Return (X, Y) of the center of cell containing provided text 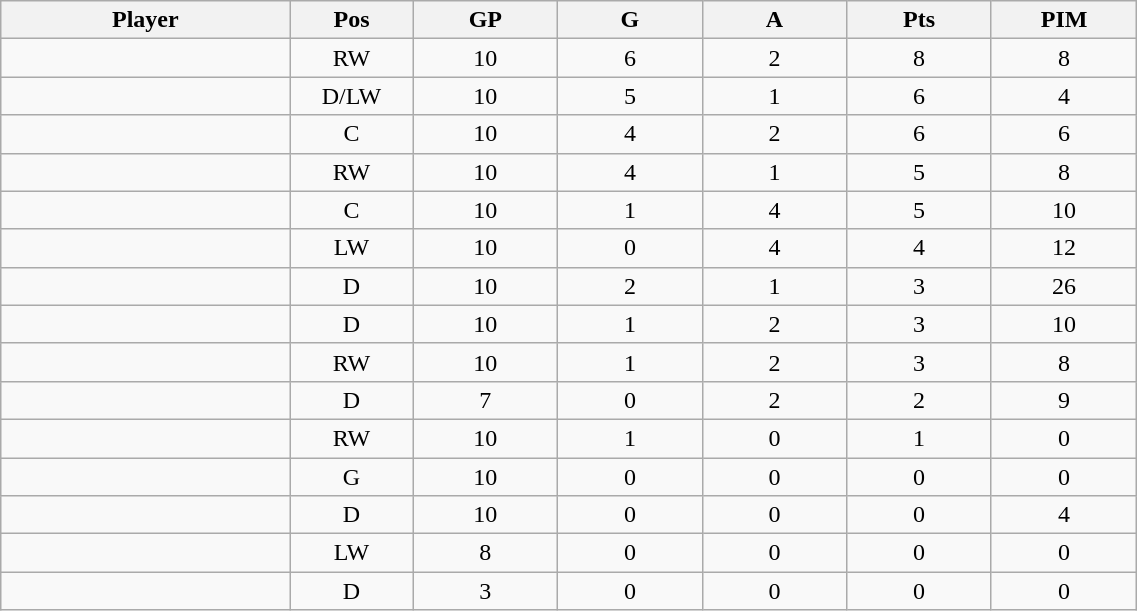
7 (486, 400)
GP (486, 20)
PIM (1064, 20)
Player (146, 20)
Pts (920, 20)
A (774, 20)
26 (1064, 286)
12 (1064, 248)
9 (1064, 400)
Pos (352, 20)
D/LW (352, 96)
